Find where the given text appears and provide that cell's center as (X, Y) coordinate. 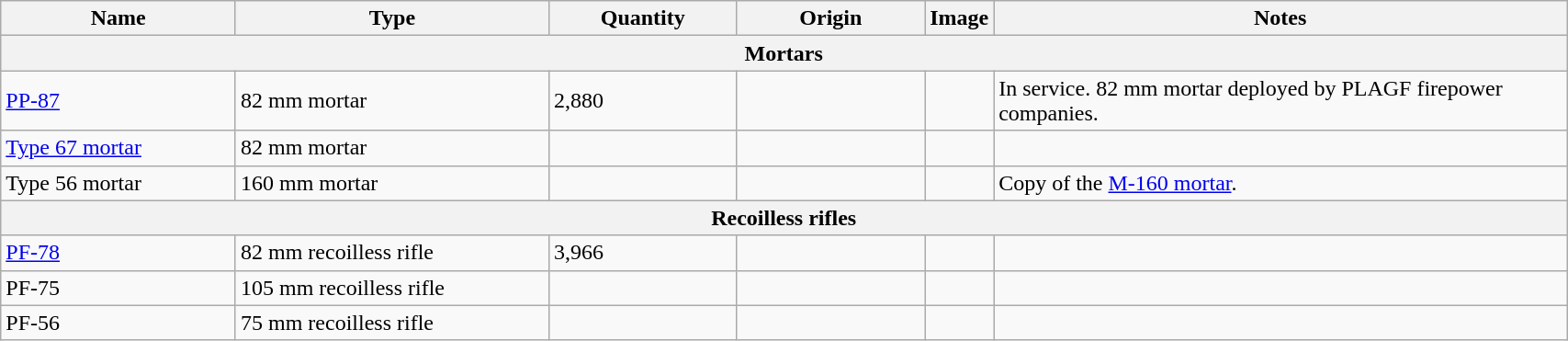
Quantity (643, 18)
Image (959, 18)
Type (391, 18)
160 mm mortar (391, 183)
105 mm recoilless rifle (391, 288)
Type 67 mortar (118, 148)
75 mm recoilless rifle (391, 323)
Recoilless rifles (784, 218)
PF-78 (118, 253)
Name (118, 18)
In service. 82 mm mortar deployed by PLAGF firepower companies. (1280, 101)
PP-87 (118, 101)
Type 56 mortar (118, 183)
PF-56 (118, 323)
Notes (1280, 18)
3,966 (643, 253)
Mortars (784, 53)
82 mm recoilless rifle (391, 253)
2,880 (643, 101)
PF-75 (118, 288)
Origin (830, 18)
Copy of the M-160 mortar. (1280, 183)
